Locate the cell with the specified text and output its (x, y) center coordinate. 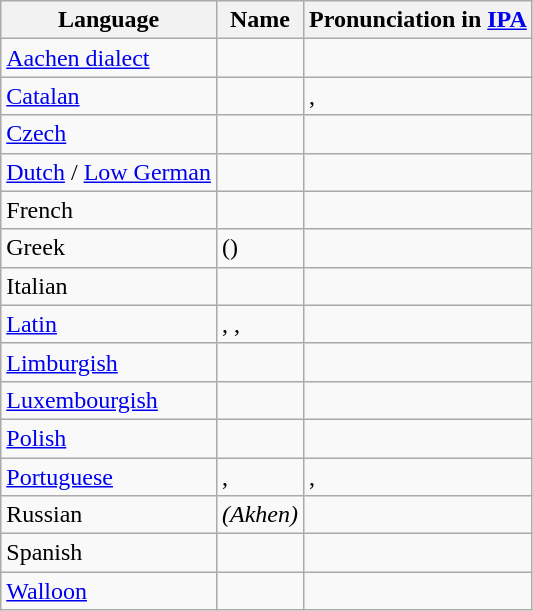
Catalan (109, 96)
Latin (109, 324)
French (109, 210)
Dutch / Low German (109, 172)
Czech (109, 134)
() (260, 248)
Pronunciation in IPA (418, 20)
, , (260, 324)
Portuguese (109, 477)
Russian (109, 515)
Spanish (109, 553)
Luxembourgish (109, 400)
Name (260, 20)
Polish (109, 438)
Greek (109, 248)
Italian (109, 286)
Limburgish (109, 362)
Walloon (109, 591)
Aachen dialect (109, 58)
Language (109, 20)
(Akhen) (260, 515)
